Pinpoint the cell where the given text exists, returning its (X, Y) midpoint coordinate. 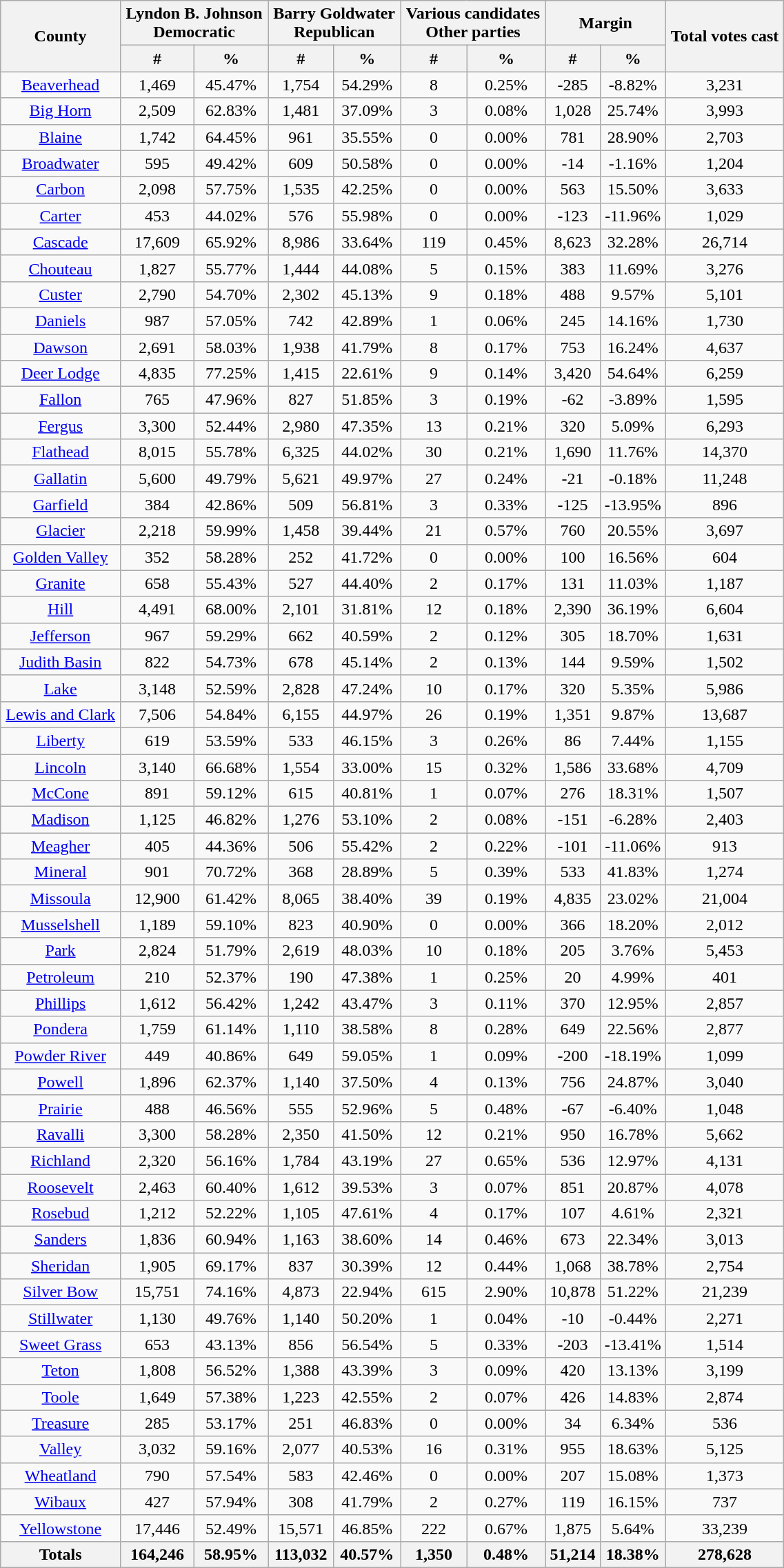
13.13% (633, 1371)
205 (572, 951)
33.00% (367, 767)
40.81% (367, 794)
56.81% (367, 505)
100 (572, 557)
43.39% (367, 1371)
68.00% (232, 610)
57.05% (232, 321)
Chouteau (61, 268)
0.45% (506, 242)
12,900 (157, 898)
47.35% (367, 426)
42.89% (367, 321)
1,742 (157, 137)
Beaverhead (61, 85)
Carter (61, 216)
4,078 (725, 1187)
2,828 (301, 688)
-200 (572, 1056)
144 (572, 662)
53.17% (232, 1423)
54.73% (232, 662)
6.34% (633, 1423)
66.68% (232, 767)
7,506 (157, 714)
15.08% (633, 1476)
59.29% (232, 636)
1,155 (725, 741)
McCone (61, 794)
57.94% (232, 1502)
32.28% (633, 242)
59.99% (232, 531)
781 (572, 137)
1,784 (301, 1160)
Fergus (61, 426)
1,110 (301, 1029)
-13.95% (633, 505)
252 (301, 557)
2,350 (301, 1134)
17,609 (157, 242)
3,697 (725, 531)
38.60% (367, 1240)
11,248 (725, 479)
164,246 (157, 1554)
21,239 (725, 1292)
14,370 (725, 452)
5.64% (633, 1528)
38.58% (367, 1029)
Mineral (61, 872)
-6.28% (633, 820)
4,873 (301, 1292)
509 (301, 505)
1,938 (301, 347)
1,827 (157, 268)
2,271 (725, 1318)
17,446 (157, 1528)
207 (572, 1476)
44.36% (232, 846)
527 (301, 583)
453 (157, 216)
1,223 (301, 1397)
Missoula (61, 898)
0.24% (506, 479)
18.70% (633, 636)
426 (572, 1397)
61.42% (232, 898)
3,276 (725, 268)
38.78% (633, 1266)
62.83% (232, 111)
2,077 (301, 1449)
Custer (61, 294)
59.12% (232, 794)
55.42% (367, 846)
2,857 (725, 1003)
4,709 (725, 767)
4.99% (633, 977)
64.45% (232, 137)
60.40% (232, 1187)
2,463 (157, 1187)
16.78% (633, 1134)
3,633 (725, 190)
2,703 (725, 137)
1,458 (301, 531)
Treasure (61, 1423)
8,623 (572, 242)
Dawson (61, 347)
33.64% (367, 242)
1,163 (301, 1240)
1,189 (157, 925)
48.03% (367, 951)
16.24% (633, 347)
563 (572, 190)
609 (301, 163)
1,759 (157, 1029)
2.90% (506, 1292)
46.15% (367, 741)
59.10% (232, 925)
55.98% (367, 216)
53.59% (232, 741)
44.97% (367, 714)
595 (157, 163)
Madison (61, 820)
56.54% (367, 1345)
55.43% (232, 583)
18.63% (633, 1449)
305 (572, 636)
0.57% (506, 531)
47.96% (232, 400)
30 (434, 452)
12.97% (633, 1160)
-3.89% (633, 400)
2,302 (301, 294)
0.31% (506, 1449)
658 (157, 583)
5,125 (725, 1449)
1,415 (301, 374)
11.76% (633, 452)
2,390 (572, 610)
2,691 (157, 347)
39 (434, 898)
-6.40% (633, 1108)
54.29% (367, 85)
46.85% (367, 1528)
Ravalli (61, 1134)
46.82% (232, 820)
30.39% (367, 1266)
131 (572, 583)
576 (301, 216)
55.78% (232, 452)
28.90% (633, 137)
405 (157, 846)
352 (157, 557)
20.87% (633, 1187)
2,824 (157, 951)
Hill (61, 610)
Powell (61, 1082)
4,131 (725, 1160)
-1.16% (633, 163)
-13.41% (633, 1345)
-8.82% (633, 85)
987 (157, 321)
49.97% (367, 479)
1,388 (301, 1371)
15,571 (301, 1528)
77.25% (232, 374)
74.16% (232, 1292)
2,218 (157, 531)
Petroleum (61, 977)
0.06% (506, 321)
555 (301, 1108)
Prairie (61, 1108)
57.38% (232, 1397)
22.34% (633, 1240)
0.11% (506, 1003)
57.54% (232, 1476)
28.89% (367, 872)
4,491 (157, 610)
-123 (572, 216)
Meagher (61, 846)
Liberty (61, 741)
14.83% (633, 1397)
837 (301, 1266)
0.44% (506, 1266)
1,469 (157, 85)
-0.44% (633, 1318)
Blaine (61, 137)
822 (157, 662)
22.61% (367, 374)
Jefferson (61, 636)
1,444 (301, 268)
5,662 (725, 1134)
Totals (61, 1554)
Sweet Grass (61, 1345)
Lincoln (61, 767)
3,040 (725, 1082)
6,293 (725, 426)
59.05% (367, 1056)
52.22% (232, 1214)
52.49% (232, 1528)
Richland (61, 1160)
37.09% (367, 111)
9.59% (633, 662)
34 (572, 1423)
46.83% (367, 1423)
8,986 (301, 242)
Golden Valley (61, 557)
-62 (572, 400)
13,687 (725, 714)
11.03% (633, 583)
2,098 (157, 190)
2,877 (725, 1029)
370 (572, 1003)
22.56% (633, 1029)
25.74% (633, 111)
Various candidatesOther parties (473, 23)
41.50% (367, 1134)
62.37% (232, 1082)
45.14% (367, 662)
4,637 (725, 347)
8,065 (301, 898)
1,875 (572, 1528)
22.94% (367, 1292)
1,905 (157, 1266)
Gallatin (61, 479)
40.86% (232, 1056)
-0.18% (633, 479)
2,980 (301, 426)
278,628 (725, 1554)
420 (572, 1371)
1,130 (157, 1318)
Cascade (61, 242)
0.04% (506, 1318)
1,481 (301, 111)
2,320 (157, 1160)
33,239 (725, 1528)
1,730 (725, 321)
-10 (572, 1318)
35.55% (367, 137)
901 (157, 872)
678 (301, 662)
45.47% (232, 85)
955 (572, 1449)
86 (572, 741)
52.59% (232, 688)
11.69% (633, 268)
Roosevelt (61, 1187)
2,754 (725, 1266)
20.55% (633, 531)
1,212 (157, 1214)
69.17% (232, 1266)
673 (572, 1240)
113,032 (301, 1554)
3,420 (572, 374)
7.44% (633, 741)
1,105 (301, 1214)
753 (572, 347)
58.03% (232, 347)
70.72% (232, 872)
619 (157, 741)
47.38% (367, 977)
0.22% (506, 846)
6,155 (301, 714)
Powder River (61, 1056)
Daniels (61, 321)
107 (572, 1214)
653 (157, 1345)
0.14% (506, 374)
383 (572, 268)
49.76% (232, 1318)
5,621 (301, 479)
26 (434, 714)
55.77% (232, 268)
1,507 (725, 794)
961 (301, 137)
856 (301, 1345)
Sheridan (61, 1266)
5.35% (633, 688)
5,453 (725, 951)
Lyndon B. JohnsonDemocratic (194, 23)
742 (301, 321)
33.68% (633, 767)
896 (725, 505)
16 (434, 1449)
401 (725, 977)
2,790 (157, 294)
61.14% (232, 1029)
2,509 (157, 111)
14 (434, 1240)
9.87% (633, 714)
40.53% (367, 1449)
251 (301, 1423)
-151 (572, 820)
-125 (572, 505)
1,187 (725, 583)
42.46% (367, 1476)
Teton (61, 1371)
4.61% (633, 1214)
Silver Bow (61, 1292)
43.47% (367, 1003)
12.95% (633, 1003)
42.55% (367, 1397)
51.22% (633, 1292)
-21 (572, 479)
1,204 (725, 163)
54.64% (633, 374)
3.76% (633, 951)
285 (157, 1423)
3,993 (725, 111)
2,101 (301, 610)
58.95% (232, 1554)
2,403 (725, 820)
-285 (572, 85)
20 (572, 977)
1,276 (301, 820)
Valley (61, 1449)
1,896 (157, 1082)
604 (725, 557)
827 (301, 400)
2,874 (725, 1397)
Deer Lodge (61, 374)
276 (572, 794)
10,878 (572, 1292)
1,649 (157, 1397)
40.90% (367, 925)
Stillwater (61, 1318)
47.61% (367, 1214)
47.24% (367, 688)
65.92% (232, 242)
8,015 (157, 452)
Flathead (61, 452)
2,619 (301, 951)
43.19% (367, 1160)
31.81% (367, 610)
384 (157, 505)
Yellowstone (61, 1528)
0.67% (506, 1528)
18.31% (633, 794)
583 (301, 1476)
42.25% (367, 190)
40.59% (367, 636)
44.08% (367, 268)
45.13% (367, 294)
53.10% (367, 820)
18.38% (633, 1554)
56.52% (232, 1371)
0.65% (506, 1160)
37.50% (367, 1082)
3,231 (725, 85)
46.56% (232, 1108)
0.32% (506, 767)
-101 (572, 846)
54.84% (232, 714)
6,604 (725, 610)
51.79% (232, 951)
1,125 (157, 820)
40.57% (367, 1554)
51,214 (572, 1554)
50.58% (367, 163)
1,631 (725, 636)
County (61, 36)
Lake (61, 688)
Musselshell (61, 925)
222 (434, 1528)
1,373 (725, 1476)
3,199 (725, 1371)
52.96% (367, 1108)
Fallon (61, 400)
1,350 (434, 1554)
2,012 (725, 925)
38.40% (367, 898)
60.94% (232, 1240)
1,836 (157, 1240)
21,004 (725, 898)
308 (301, 1502)
57.75% (232, 190)
967 (157, 636)
Wheatland (61, 1476)
823 (301, 925)
Glacier (61, 531)
39.44% (367, 531)
0.28% (506, 1029)
950 (572, 1134)
52.37% (232, 977)
16.56% (633, 557)
0.39% (506, 872)
1,514 (725, 1345)
Big Horn (61, 111)
56.42% (232, 1003)
1,028 (572, 111)
41.83% (633, 872)
913 (725, 846)
5,600 (157, 479)
0.26% (506, 741)
1,808 (157, 1371)
3,032 (157, 1449)
-11.06% (633, 846)
1,690 (572, 452)
Carbon (61, 190)
54.70% (232, 294)
44.40% (367, 583)
0.12% (506, 636)
1,554 (301, 767)
Broadwater (61, 163)
245 (572, 321)
1,502 (725, 662)
-14 (572, 163)
41.72% (367, 557)
9.57% (633, 294)
1,351 (572, 714)
1,535 (301, 190)
0.15% (506, 268)
891 (157, 794)
1,068 (572, 1266)
756 (572, 1082)
5,101 (725, 294)
Sanders (61, 1240)
56.16% (232, 1160)
368 (301, 872)
-11.96% (633, 216)
15.50% (633, 190)
Barry GoldwaterRepublican (334, 23)
Total votes cast (725, 36)
3,148 (157, 688)
1,754 (301, 85)
49.42% (232, 163)
662 (301, 636)
15 (434, 767)
52.44% (232, 426)
Garfield (61, 505)
-203 (572, 1345)
42.86% (232, 505)
26,714 (725, 242)
1,029 (725, 216)
6,325 (301, 452)
3,013 (725, 1240)
210 (157, 977)
16.15% (633, 1502)
Toole (61, 1397)
13 (434, 426)
449 (157, 1056)
506 (301, 846)
1,586 (572, 767)
Lewis and Clark (61, 714)
23.02% (633, 898)
760 (572, 531)
366 (572, 925)
2,321 (725, 1214)
43.13% (232, 1345)
18.20% (633, 925)
15,751 (157, 1292)
0.27% (506, 1502)
1,048 (725, 1108)
6,259 (725, 374)
1,242 (301, 1003)
1,274 (725, 872)
737 (725, 1502)
Wibaux (61, 1502)
1,595 (725, 400)
49.79% (232, 479)
427 (157, 1502)
0.46% (506, 1240)
190 (301, 977)
-67 (572, 1108)
Judith Basin (61, 662)
21 (434, 531)
39.53% (367, 1187)
Pondera (61, 1029)
-18.19% (633, 1056)
Phillips (61, 1003)
51.85% (367, 400)
1,099 (725, 1056)
36.19% (633, 610)
5,986 (725, 688)
Rosebud (61, 1214)
59.16% (232, 1449)
Margin (605, 23)
Park (61, 951)
50.20% (367, 1318)
851 (572, 1187)
5.09% (633, 426)
Granite (61, 583)
14.16% (633, 321)
24.87% (633, 1082)
765 (157, 400)
790 (157, 1476)
3,140 (157, 767)
